Detect which cell encompasses the target text, then output its (x, y) center coordinate. 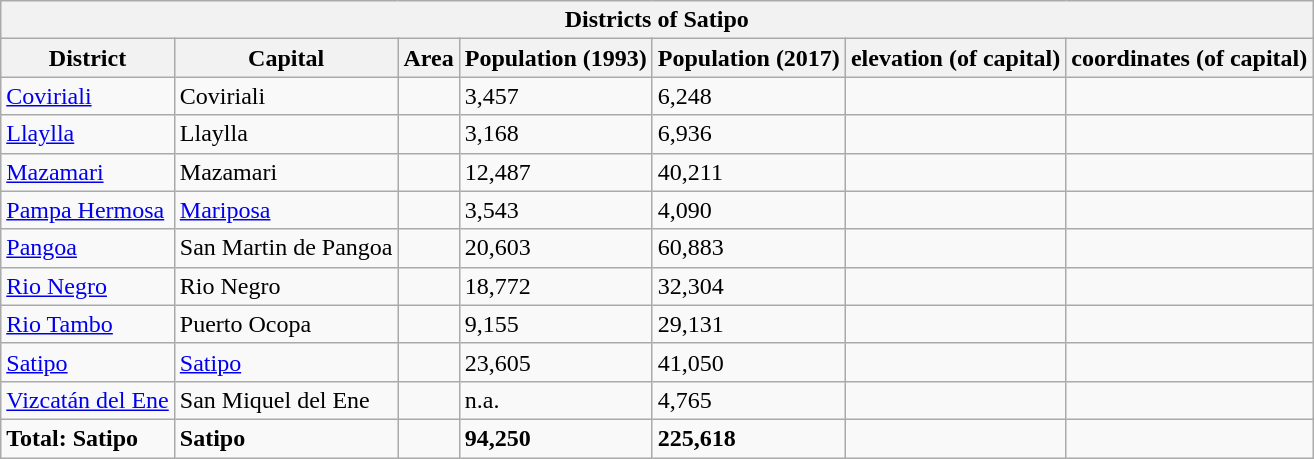
94,250 (556, 438)
20,603 (556, 248)
3,168 (556, 134)
Pampa Hermosa (88, 210)
coordinates (of capital) (1190, 58)
Pangoa (88, 248)
3,543 (556, 210)
3,457 (556, 96)
Population (1993) (556, 58)
4,765 (748, 400)
Districts of Satipo (657, 20)
12,487 (556, 172)
elevation (of capital) (955, 58)
18,772 (556, 286)
Mariposa (286, 210)
Capital (286, 58)
6,936 (748, 134)
40,211 (748, 172)
San Miquel del Ene (286, 400)
9,155 (556, 324)
Puerto Ocopa (286, 324)
n.a. (556, 400)
29,131 (748, 324)
San Martin de Pangoa (286, 248)
60,883 (748, 248)
Vizcatán del Ene (88, 400)
Total: Satipo (88, 438)
District (88, 58)
23,605 (556, 362)
41,050 (748, 362)
32,304 (748, 286)
Area (428, 58)
Rio Tambo (88, 324)
6,248 (748, 96)
Population (2017) (748, 58)
4,090 (748, 210)
225,618 (748, 438)
